Extract the (x, y) coordinate from the center of the cell holding the provided text.  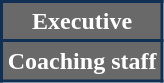
Executive (82, 22)
Coaching staff (82, 61)
